Provide the (X, Y) coordinate of the cell's center where the given text is located.  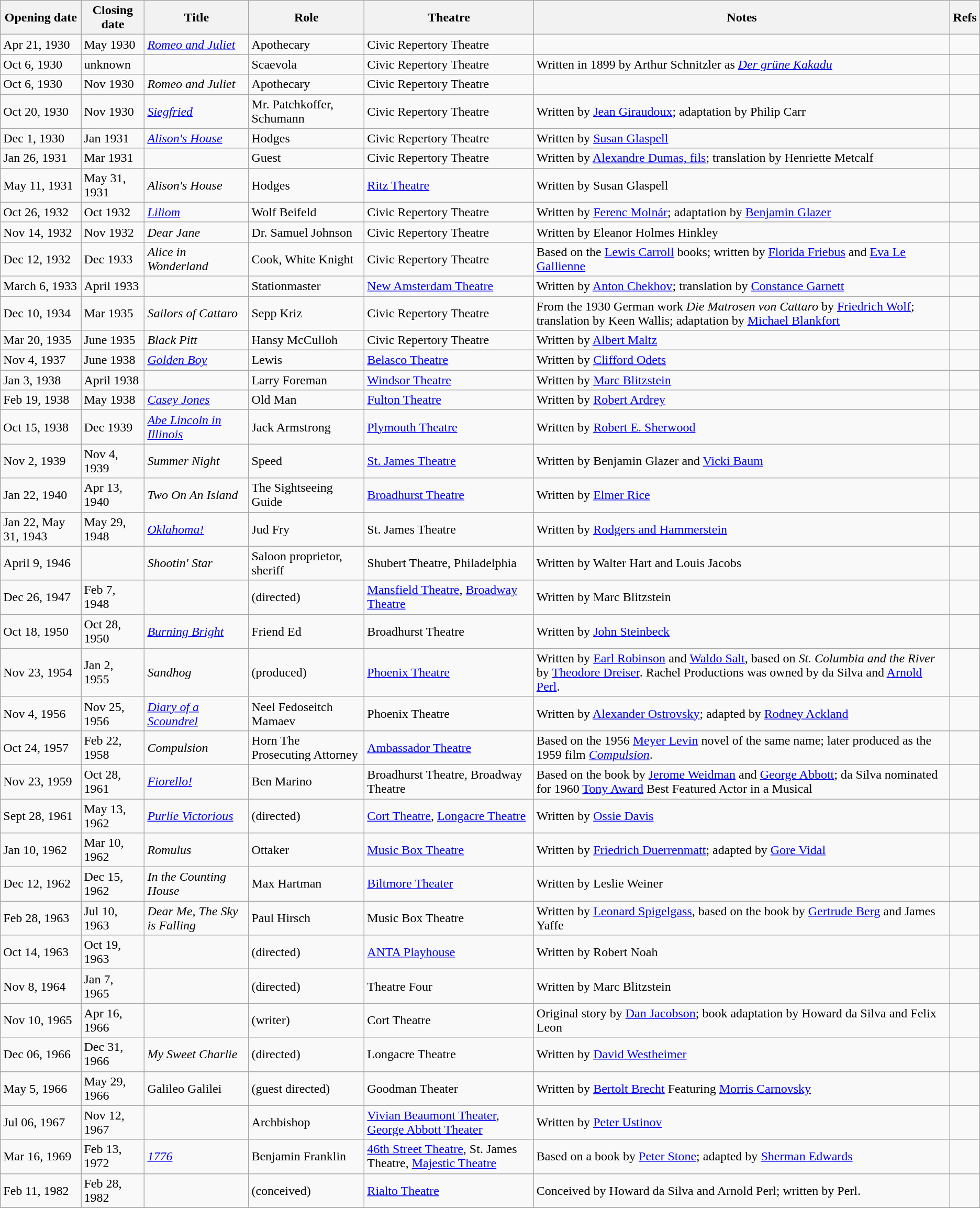
April 1938 (113, 380)
May 29, 1966 (113, 1088)
In the Counting House (197, 884)
Written by Eleanor Holmes Hinkley (742, 232)
Purlie Victorious (197, 816)
April 9, 1946 (41, 563)
Written by Leonard Spigelgass, based on the book by Gertrude Berg and James Yaffe (742, 918)
Feb 11, 1982 (41, 1191)
Opening date (41, 18)
Jan 22, 1940 (41, 495)
Galileo Galilei (197, 1088)
(conceived) (307, 1191)
Written by Alexander Ostrovsky; adapted by Rodney Ackland (742, 713)
Nov 4, 1956 (41, 713)
Ottaker (307, 850)
Casey Jones (197, 400)
Dec 1, 1930 (41, 138)
Dear Me, The Sky is Falling (197, 918)
Feb 7, 1948 (113, 597)
Plymouth Theatre (449, 427)
Biltmore Theater (449, 884)
Dec 10, 1934 (41, 313)
Ambassador Theatre (449, 748)
Golden Boy (197, 360)
Friend Ed (307, 631)
Summer Night (197, 461)
Oct 26, 1932 (41, 212)
Dec 12, 1932 (41, 259)
Ben Marino (307, 781)
Written by Leslie Weiner (742, 884)
Oct 28, 1950 (113, 631)
Jan 22, May 31, 1943 (41, 529)
Dec 26, 1947 (41, 597)
Vivian Beaumont Theater, George Abbott Theater (449, 1123)
Mar 16, 1969 (41, 1156)
Written by Robert E. Sherwood (742, 427)
Two On An Island (197, 495)
Speed (307, 461)
Based on the book by Jerome Weidman and George Abbott; da Silva nominated for 1960 Tony Award Best Featured Actor in a Musical (742, 781)
Feb 13, 1972 (113, 1156)
Nov 4, 1939 (113, 461)
May 11, 1931 (41, 185)
From the 1930 German work Die Matrosen von Cattaro by Friedrich Wolf; translation by Keen Wallis; adaptation by Michael Blankfort (742, 313)
Dr. Samuel Johnson (307, 232)
Apr 21, 1930 (41, 45)
unknown (113, 64)
(writer) (307, 1020)
Liliom (197, 212)
Original story by Dan Jacobson; book adaptation by Howard da Silva and Felix Leon (742, 1020)
Cort Theatre, Longacre Theatre (449, 816)
Dec 1939 (113, 427)
Jan 1931 (113, 138)
Black Pitt (197, 340)
Fiorello! (197, 781)
Rialto Theatre (449, 1191)
March 6, 1933 (41, 286)
Saloon proprietor, sheriff (307, 563)
Based on the Lewis Carroll books; written by Florida Friebus and Eva Le Gallienne (742, 259)
Jack Armstrong (307, 427)
Nov 1932 (113, 232)
Oct 28, 1961 (113, 781)
Jud Fry (307, 529)
June 1938 (113, 360)
Dec 12, 1962 (41, 884)
Jul 06, 1967 (41, 1123)
Written by Bertolt Brecht Featuring Morris Carnovsky (742, 1088)
Compulsion (197, 748)
Oct 20, 1930 (41, 111)
Nov 12, 1967 (113, 1123)
Dec 1933 (113, 259)
Written by Walter Hart and Louis Jacobs (742, 563)
Feb 28, 1963 (41, 918)
Mansfield Theatre, Broadway Theatre (449, 597)
Nov 4, 1937 (41, 360)
Neel Fedoseitch Mamaev (307, 713)
Cort Theatre (449, 1020)
Oct 24, 1957 (41, 748)
(guest directed) (307, 1088)
Nov 8, 1964 (41, 987)
Sept 28, 1961 (41, 816)
Nov 25, 1956 (113, 713)
June 1935 (113, 340)
46th Street Theatre, St. James Theatre, Majestic Theatre (449, 1156)
Dec 15, 1962 (113, 884)
(produced) (307, 672)
My Sweet Charlie (197, 1055)
Notes (742, 18)
Refs (965, 18)
Max Hartman (307, 884)
Alice in Wonderland (197, 259)
Written by Alexandre Dumas, fils; translation by Henriette Metcalf (742, 158)
Nov 14, 1932 (41, 232)
Written by Jean Giraudoux; adaptation by Philip Carr (742, 111)
May 5, 1966 (41, 1088)
Written by Ferenc Molnár; adaptation by Benjamin Glazer (742, 212)
Jan 10, 1962 (41, 850)
Diary of a Scoundrel (197, 713)
Feb 22, 1958 (113, 748)
Oklahoma! (197, 529)
Nov 10, 1965 (41, 1020)
Mar 10, 1962 (113, 850)
Nov 2, 1939 (41, 461)
May 31, 1931 (113, 185)
Mr. Patchkoffer, Schumann (307, 111)
Burning Bright (197, 631)
Written by Rodgers and Hammerstein (742, 529)
Based on a book by Peter Stone; adapted by Sherman Edwards (742, 1156)
Jan 7, 1965 (113, 987)
Belasco Theatre (449, 360)
Sailors of Cattaro (197, 313)
Dec 31, 1966 (113, 1055)
Guest (307, 158)
New Amsterdam Theatre (449, 286)
Oct 1932 (113, 212)
Jan 2, 1955 (113, 672)
Mar 20, 1935 (41, 340)
Longacre Theatre (449, 1055)
Sandhog (197, 672)
1776 (197, 1156)
Lewis (307, 360)
Jan 26, 1931 (41, 158)
Written by Benjamin Glazer and Vicki Baum (742, 461)
Closing date (113, 18)
Scaevola (307, 64)
Theatre Four (449, 987)
April 1933 (113, 286)
May 13, 1962 (113, 816)
Shootin' Star (197, 563)
Written by Ossie Davis (742, 816)
ANTA Playhouse (449, 952)
Written by Peter Ustinov (742, 1123)
Written by Friedrich Duerrenmatt; adapted by Gore Vidal (742, 850)
Written by Albert Maltz (742, 340)
May 1938 (113, 400)
Apr 13, 1940 (113, 495)
Broadhurst Theatre, Broadway Theatre (449, 781)
May 1930 (113, 45)
Oct 18, 1950 (41, 631)
Oct 14, 1963 (41, 952)
Old Man (307, 400)
Shubert Theatre, Philadelphia (449, 563)
Cook, White Knight (307, 259)
Oct 15, 1938 (41, 427)
Romulus (197, 850)
Stationmaster (307, 286)
Sepp Kriz (307, 313)
Goodman Theater (449, 1088)
Written by David Westheimer (742, 1055)
Wolf Beifeld (307, 212)
Abe Lincoln in Illinois (197, 427)
Paul Hirsch (307, 918)
Horn The Prosecuting Attorney (307, 748)
Written by Clifford Odets (742, 360)
Written by Robert Ardrey (742, 400)
May 29, 1948 (113, 529)
Feb 28, 1982 (113, 1191)
Feb 19, 1938 (41, 400)
Theatre (449, 18)
Nov 23, 1954 (41, 672)
Mar 1931 (113, 158)
Written by John Steinbeck (742, 631)
Mar 1935 (113, 313)
Role (307, 18)
Fulton Theatre (449, 400)
Written by Elmer Rice (742, 495)
Written by Anton Chekhov; translation by Constance Garnett (742, 286)
Oct 19, 1963 (113, 952)
Jul 10, 1963 (113, 918)
The Sightseeing Guide (307, 495)
Siegfried (197, 111)
Conceived by Howard da Silva and Arnold Perl; written by Perl. (742, 1191)
Nov 23, 1959 (41, 781)
Benjamin Franklin (307, 1156)
Larry Foreman (307, 380)
Ritz Theatre (449, 185)
Based on the 1956 Meyer Levin novel of the same name; later produced as the 1959 film Compulsion. (742, 748)
Apr 16, 1966 (113, 1020)
Hansy McCulloh (307, 340)
Title (197, 18)
Jan 3, 1938 (41, 380)
Written in 1899 by Arthur Schnitzler as Der grüne Kakadu (742, 64)
Dec 06, 1966 (41, 1055)
Written by Robert Noah (742, 952)
Windsor Theatre (449, 380)
Dear Jane (197, 232)
Archbishop (307, 1123)
